Return the [x, y] coordinate for the center point of the cell that contains the specified text.  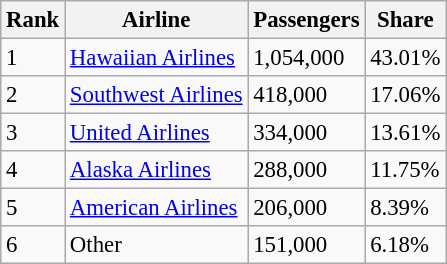
4 [33, 170]
418,000 [306, 95]
1 [33, 58]
Share [406, 20]
5 [33, 208]
American Airlines [156, 208]
3 [33, 133]
2 [33, 95]
13.61% [406, 133]
Other [156, 245]
43.01% [406, 58]
Rank [33, 20]
288,000 [306, 170]
6 [33, 245]
206,000 [306, 208]
334,000 [306, 133]
1,054,000 [306, 58]
151,000 [306, 245]
11.75% [406, 170]
United Airlines [156, 133]
6.18% [406, 245]
Passengers [306, 20]
Southwest Airlines [156, 95]
Alaska Airlines [156, 170]
8.39% [406, 208]
Airline [156, 20]
17.06% [406, 95]
Hawaiian Airlines [156, 58]
